Determine the [x, y] coordinate at the center of the cell enclosing the given text.  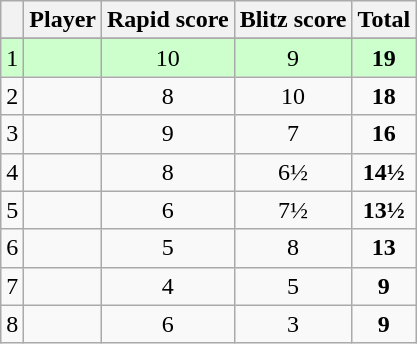
7½ [293, 210]
Blitz score [293, 20]
13 [384, 248]
6½ [293, 172]
Total [384, 20]
2 [12, 96]
1 [12, 58]
13½ [384, 210]
18 [384, 96]
Player [63, 20]
19 [384, 58]
14½ [384, 172]
Rapid score [168, 20]
16 [384, 134]
